Pinpoint the cell where the given text exists, returning its (x, y) midpoint coordinate. 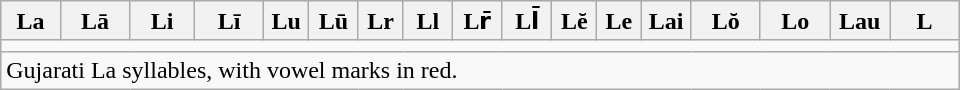
Lau (860, 21)
L (925, 21)
La (31, 21)
Le (620, 21)
Li (162, 21)
Lai (666, 21)
Ll (428, 21)
Lā (95, 21)
Lr̄ (478, 21)
Lu (286, 21)
Lū (334, 21)
Lĕ (574, 21)
Lī (229, 21)
Ll̄ (527, 21)
Lŏ (726, 21)
Gujarati La syllables, with vowel marks in red. (480, 70)
Lr (380, 21)
Lo (795, 21)
